Search for the cell housing the specified text and yield its [X, Y] center coordinate. 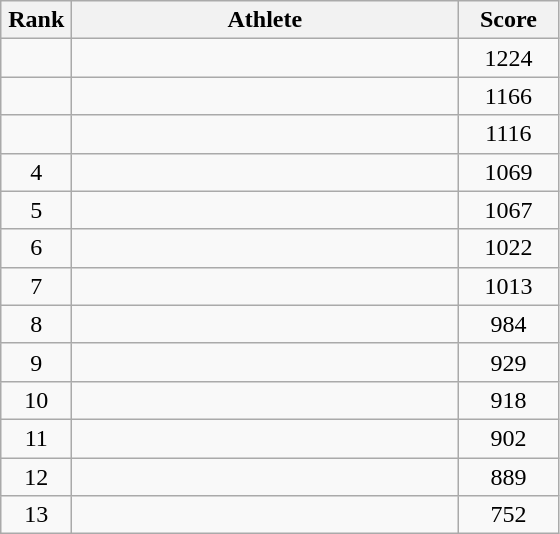
9 [36, 362]
7 [36, 286]
13 [36, 515]
4 [36, 172]
889 [508, 477]
1224 [508, 58]
1067 [508, 210]
Rank [36, 20]
5 [36, 210]
6 [36, 248]
984 [508, 324]
11 [36, 438]
902 [508, 438]
929 [508, 362]
1116 [508, 134]
752 [508, 515]
Score [508, 20]
1013 [508, 286]
10 [36, 400]
Athlete [265, 20]
12 [36, 477]
918 [508, 400]
1069 [508, 172]
8 [36, 324]
1022 [508, 248]
1166 [508, 96]
